Determine the (X, Y) coordinate at the center of the cell enclosing the given text.  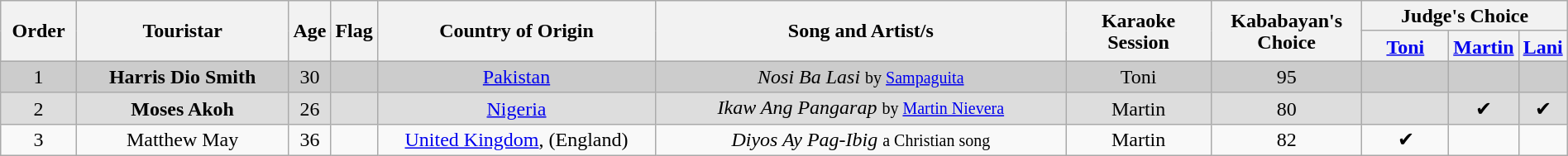
Flag (354, 31)
Matthew May (182, 139)
26 (309, 108)
82 (1287, 139)
Karaoke Session (1139, 31)
95 (1287, 77)
1 (39, 77)
Age (309, 31)
36 (309, 139)
Moses Akoh (182, 108)
2 (39, 108)
Kababayan's Choice (1287, 31)
Harris Dio Smith (182, 77)
Lani (1543, 46)
Judge's Choice (1465, 17)
Pakistan (516, 77)
80 (1287, 108)
3 (39, 139)
Country of Origin (516, 31)
Ikaw Ang Pangarap by Martin Nievera (861, 108)
Touristar (182, 31)
Nigeria (516, 108)
United Kingdom, (England) (516, 139)
Order (39, 31)
Song and Artist/s (861, 31)
30 (309, 77)
Diyos Ay Pag-Ibig a Christian song (861, 139)
Nosi Ba Lasi by Sampaguita (861, 77)
